For the text-containing cell, return its midpoint in [X, Y] coordinate format. 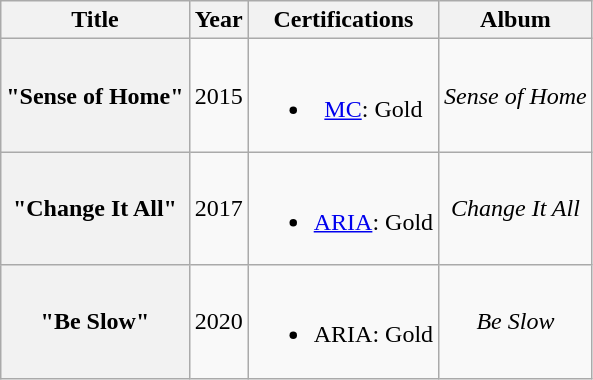
2015 [218, 96]
"Be Slow" [95, 322]
Certifications [343, 20]
Be Slow [516, 322]
"Sense of Home" [95, 96]
2020 [218, 322]
"Change It All" [95, 208]
2017 [218, 208]
Change It All [516, 208]
Sense of Home [516, 96]
Year [218, 20]
MC: Gold [343, 96]
Title [95, 20]
Album [516, 20]
